Pinpoint the cell where the given text exists, returning its [x, y] midpoint coordinate. 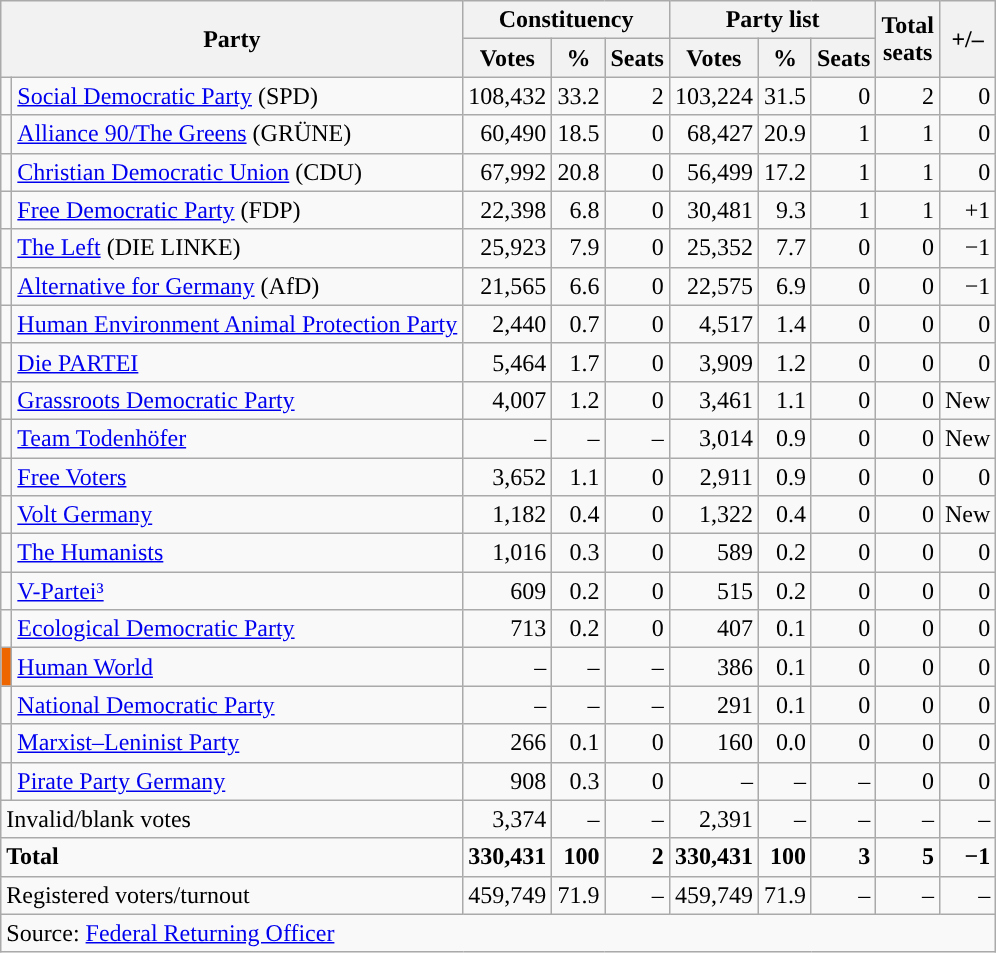
1.7 [578, 362]
60,490 [508, 134]
Free Democratic Party (FDP) [238, 210]
713 [508, 629]
1,322 [714, 515]
407 [714, 629]
589 [714, 553]
V-Partei³ [238, 591]
Party list [772, 20]
0.0 [784, 743]
Party [232, 39]
25,352 [714, 248]
386 [714, 667]
266 [508, 743]
Human Environment Animal Protection Party [238, 324]
1,182 [508, 515]
160 [714, 743]
609 [508, 591]
Registered voters/turnout [232, 895]
108,432 [508, 96]
6.9 [784, 286]
7.7 [784, 248]
+/– [967, 39]
Christian Democratic Union (CDU) [238, 172]
2,440 [508, 324]
3,461 [714, 400]
7.9 [578, 248]
Team Todenhöfer [238, 438]
6.8 [578, 210]
Grassroots Democratic Party [238, 400]
291 [714, 705]
Volt Germany [238, 515]
9.3 [784, 210]
5 [908, 857]
4,517 [714, 324]
25,923 [508, 248]
0.7 [578, 324]
17.2 [784, 172]
67,992 [508, 172]
Invalid/blank votes [232, 819]
Alliance 90/The Greens (GRÜNE) [238, 134]
20.9 [784, 134]
Total [232, 857]
2,391 [714, 819]
1,016 [508, 553]
3,374 [508, 819]
Source: Federal Returning Officer [498, 933]
3,014 [714, 438]
1.4 [784, 324]
The Humanists [238, 553]
Alternative for Germany (AfD) [238, 286]
3,652 [508, 477]
56,499 [714, 172]
Die PARTEI [238, 362]
2,911 [714, 477]
Social Democratic Party (SPD) [238, 96]
30,481 [714, 210]
18.5 [578, 134]
4,007 [508, 400]
The Left (DIE LINKE) [238, 248]
21,565 [508, 286]
908 [508, 781]
Ecological Democratic Party [238, 629]
5,464 [508, 362]
20.8 [578, 172]
31.5 [784, 96]
68,427 [714, 134]
National Democratic Party [238, 705]
Human World [238, 667]
3 [843, 857]
+1 [967, 210]
22,575 [714, 286]
Free Voters [238, 477]
103,224 [714, 96]
33.2 [578, 96]
515 [714, 591]
Constituency [566, 20]
Pirate Party Germany [238, 781]
6.6 [578, 286]
Marxist–Leninist Party [238, 743]
3,909 [714, 362]
Totalseats [908, 39]
22,398 [508, 210]
